Determine the (x, y) coordinate at the center of the cell enclosing the given text.  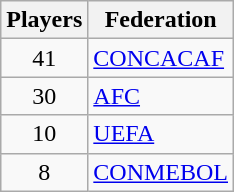
CONCACAF (161, 58)
30 (44, 96)
10 (44, 134)
AFC (161, 96)
Federation (161, 20)
UEFA (161, 134)
Players (44, 20)
41 (44, 58)
8 (44, 172)
CONMEBOL (161, 172)
